Detect which cell encompasses the target text, then output its [x, y] center coordinate. 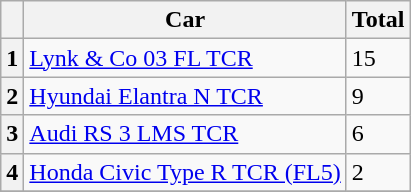
15 [378, 58]
Car [185, 20]
Lynk & Co 03 FL TCR [185, 58]
3 [12, 134]
Hyundai Elantra N TCR [185, 96]
9 [378, 96]
Audi RS 3 LMS TCR [185, 134]
4 [12, 172]
Total [378, 20]
1 [12, 58]
Honda Civic Type R TCR (FL5) [185, 172]
6 [378, 134]
